Output the (X, Y) coordinate of the center of the cell containing the given text.  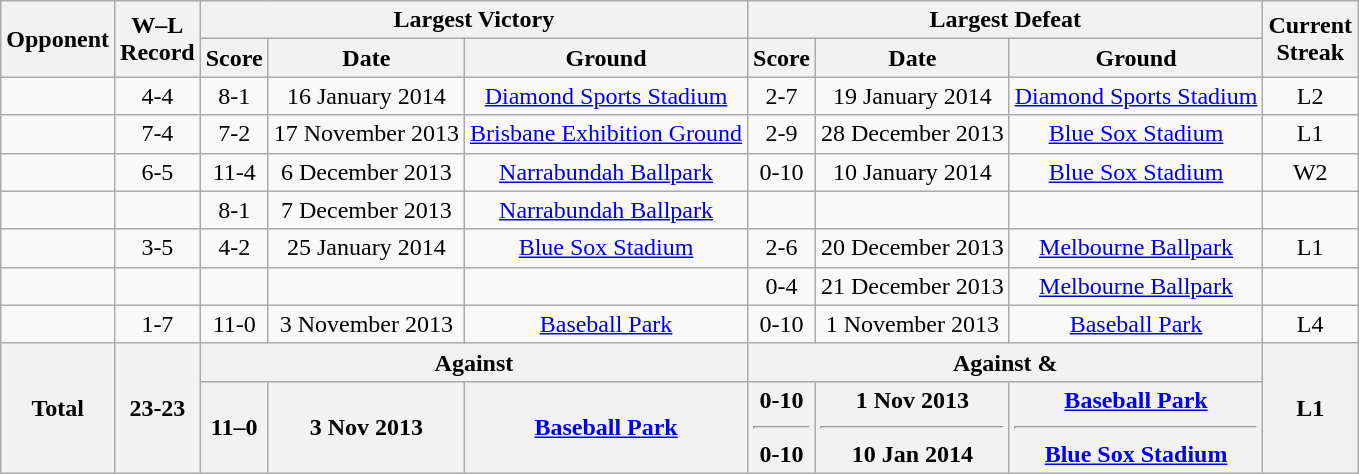
1 November 2013 (913, 324)
Against & (1006, 362)
2-9 (782, 134)
3-5 (158, 248)
L2 (1310, 96)
Baseball ParkBlue Sox Stadium (1136, 427)
19 January 2014 (913, 96)
28 December 2013 (913, 134)
CurrentStreak (1310, 39)
11-4 (234, 172)
7-4 (158, 134)
W–LRecord (158, 39)
25 January 2014 (366, 248)
17 November 2013 (366, 134)
2-6 (782, 248)
Brisbane Exhibition Ground (606, 134)
Opponent (58, 39)
10 January 2014 (913, 172)
3 Nov 2013 (366, 427)
6-5 (158, 172)
11–0 (234, 427)
4-4 (158, 96)
1 Nov 201310 Jan 2014 (913, 427)
7-2 (234, 134)
3 November 2013 (366, 324)
Total (58, 408)
Largest Victory (474, 20)
4-2 (234, 248)
1-7 (158, 324)
0-100-10 (782, 427)
L4 (1310, 324)
0-4 (782, 286)
Largest Defeat (1006, 20)
23-23 (158, 408)
7 December 2013 (366, 210)
20 December 2013 (913, 248)
16 January 2014 (366, 96)
21 December 2013 (913, 286)
11-0 (234, 324)
2-7 (782, 96)
Against (474, 362)
6 December 2013 (366, 172)
W2 (1310, 172)
